Search for the cell housing the specified text and yield its (x, y) center coordinate. 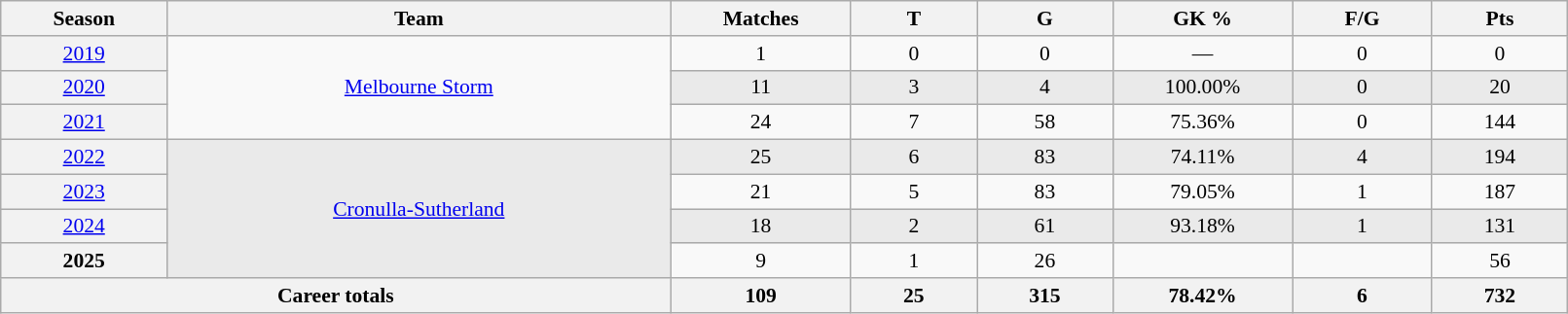
2023 (84, 192)
131 (1500, 227)
9 (761, 262)
74.11% (1203, 157)
187 (1500, 192)
79.05% (1203, 192)
2024 (84, 227)
194 (1500, 157)
21 (761, 192)
7 (913, 122)
Cronulla-Sutherland (419, 209)
315 (1045, 296)
26 (1045, 262)
T (913, 18)
Melbourne Storm (419, 87)
100.00% (1203, 87)
78.42% (1203, 296)
56 (1500, 262)
2 (913, 227)
61 (1045, 227)
2021 (84, 122)
GK % (1203, 18)
58 (1045, 122)
Season (84, 18)
Career totals (336, 296)
— (1203, 53)
Pts (1500, 18)
24 (761, 122)
2019 (84, 53)
G (1045, 18)
732 (1500, 296)
93.18% (1203, 227)
5 (913, 192)
Matches (761, 18)
2020 (84, 87)
18 (761, 227)
2022 (84, 157)
3 (913, 87)
144 (1500, 122)
109 (761, 296)
F/G (1363, 18)
11 (761, 87)
75.36% (1203, 122)
2025 (84, 262)
Team (419, 18)
20 (1500, 87)
